Find where the given text appears and provide that cell's center as (x, y) coordinate. 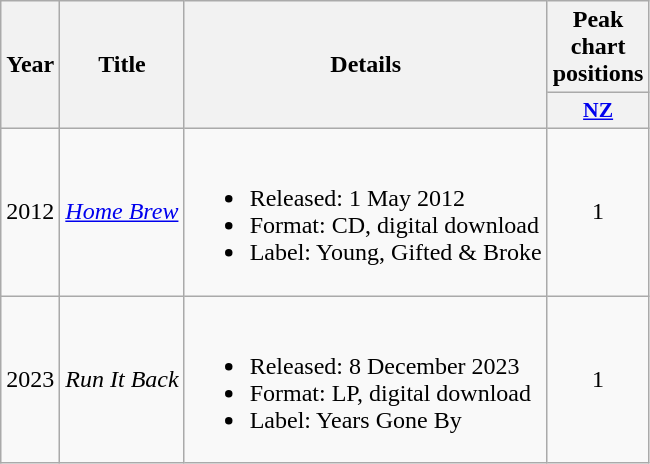
Title (122, 65)
NZ (598, 111)
2012 (30, 212)
Run It Back (122, 380)
Year (30, 65)
Peak chart positions (598, 47)
Released: 1 May 2012Format: CD, digital downloadLabel: Young, Gifted & Broke (366, 212)
Home Brew (122, 212)
Details (366, 65)
Released: 8 December 2023Format: LP, digital downloadLabel: Years Gone By (366, 380)
2023 (30, 380)
